For the text-containing cell, return its midpoint in (X, Y) coordinate format. 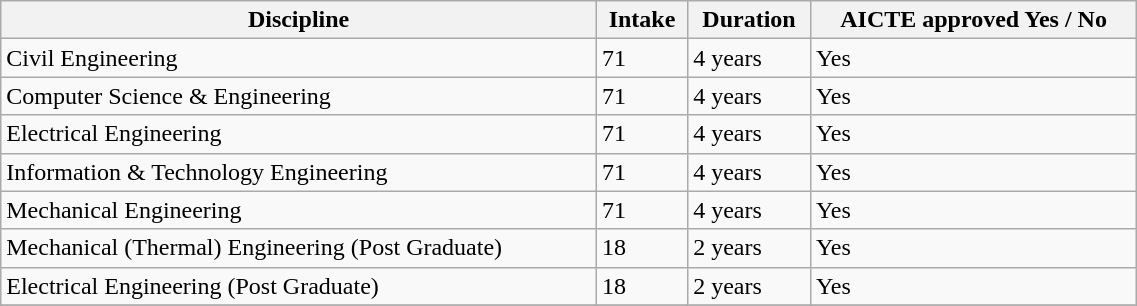
Intake (642, 20)
Information & Technology Engineering (299, 172)
Electrical Engineering (299, 134)
AICTE approved Yes / No (973, 20)
Duration (750, 20)
Computer Science & Engineering (299, 96)
Mechanical Engineering (299, 210)
Electrical Engineering (Post Graduate) (299, 286)
Civil Engineering (299, 58)
Mechanical (Thermal) Engineering (Post Graduate) (299, 248)
Discipline (299, 20)
